Detect which cell encompasses the target text, then output its (x, y) center coordinate. 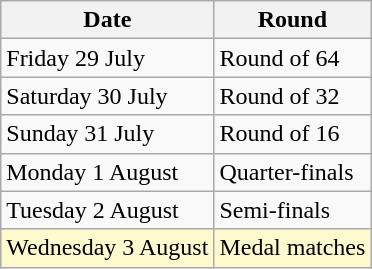
Round of 32 (292, 96)
Quarter-finals (292, 172)
Friday 29 July (108, 58)
Monday 1 August (108, 172)
Semi-finals (292, 210)
Sunday 31 July (108, 134)
Saturday 30 July (108, 96)
Round of 64 (292, 58)
Date (108, 20)
Wednesday 3 August (108, 248)
Round of 16 (292, 134)
Tuesday 2 August (108, 210)
Medal matches (292, 248)
Round (292, 20)
